Output the [X, Y] coordinate of the center of the cell containing the given text.  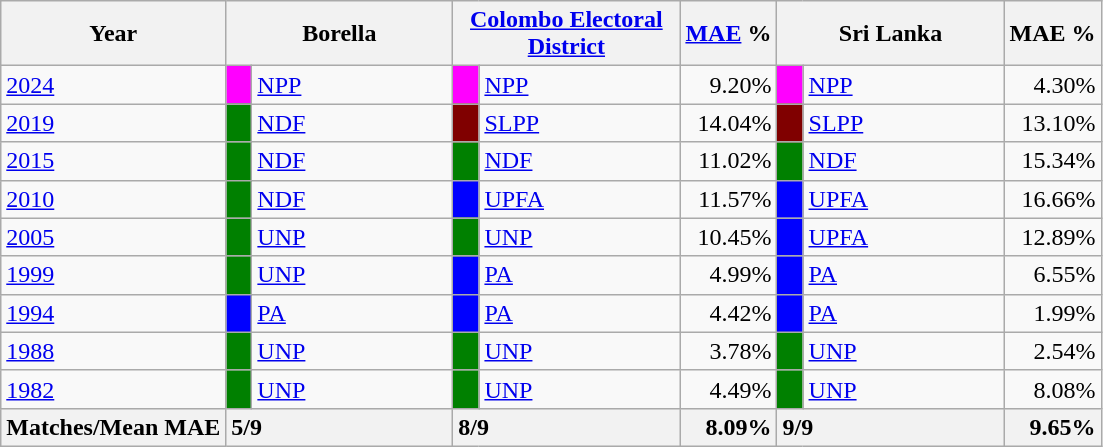
1999 [114, 275]
9.20% [728, 85]
Colombo Electoral District [566, 34]
4.49% [728, 389]
2019 [114, 123]
9/9 [890, 427]
Borella [340, 34]
4.30% [1052, 85]
6.55% [1052, 275]
8/9 [566, 427]
1.99% [1052, 313]
Matches/Mean MAE [114, 427]
2010 [114, 199]
12.89% [1052, 237]
4.42% [728, 313]
Year [114, 34]
8.08% [1052, 389]
2015 [114, 161]
13.10% [1052, 123]
16.66% [1052, 199]
15.34% [1052, 161]
4.99% [728, 275]
11.57% [728, 199]
1988 [114, 351]
3.78% [728, 351]
1982 [114, 389]
11.02% [728, 161]
10.45% [728, 237]
8.09% [728, 427]
5/9 [340, 427]
14.04% [728, 123]
Sri Lanka [890, 34]
2.54% [1052, 351]
9.65% [1052, 427]
2024 [114, 85]
2005 [114, 237]
1994 [114, 313]
